Pinpoint the cell where the given text exists, returning its (x, y) midpoint coordinate. 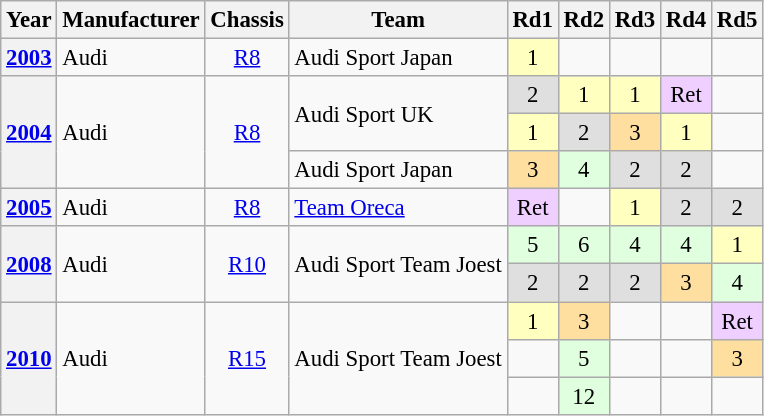
Rd1 (532, 20)
Rd2 (584, 20)
Team Oreca (398, 208)
12 (584, 396)
2010 (29, 358)
Rd3 (634, 20)
Manufacturer (131, 20)
R10 (247, 264)
Audi Sport UK (398, 114)
2003 (29, 58)
R15 (247, 358)
Chassis (247, 20)
2008 (29, 264)
Team (398, 20)
Rd4 (686, 20)
2005 (29, 208)
6 (584, 245)
2004 (29, 132)
Rd5 (738, 20)
Year (29, 20)
